Return (x, y) of the center of cell containing provided text 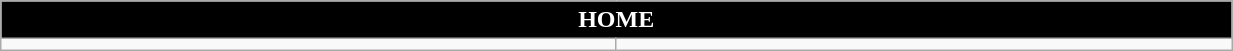
HOME (616, 20)
